Return the [X, Y] coordinate for the center point of the cell that contains the specified text.  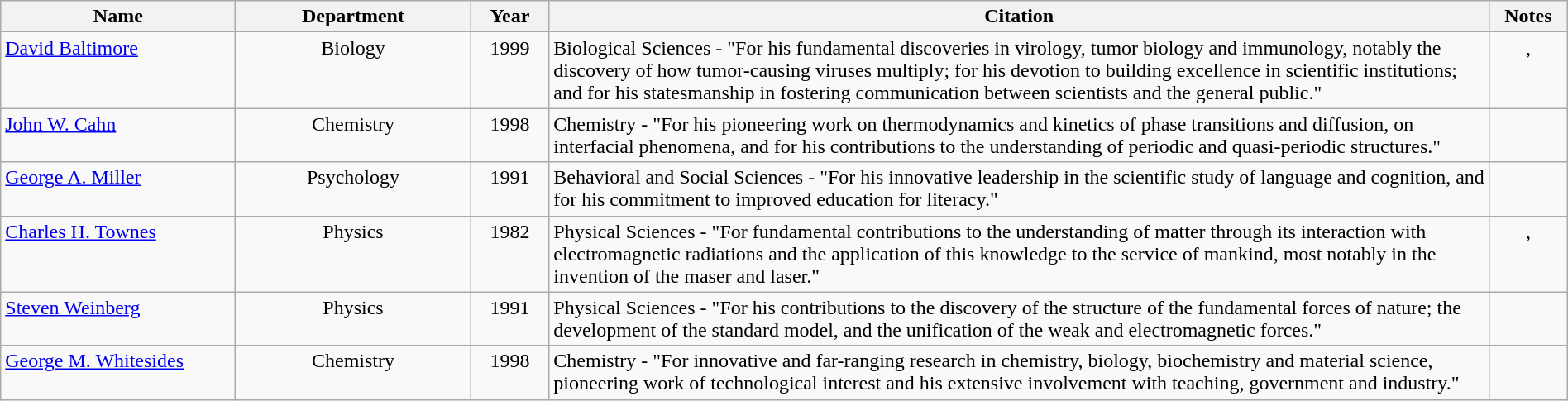
Department [353, 17]
Year [509, 17]
Citation [1019, 17]
David Baltimore [118, 70]
Charles H. Townes [118, 254]
Steven Weinberg [118, 319]
George M. Whitesides [118, 372]
Psychology [353, 189]
George A. Miller [118, 189]
John W. Cahn [118, 136]
Notes [1528, 17]
Name [118, 17]
1999 [509, 70]
1982 [509, 254]
Biology [353, 70]
